Pinpoint the cell where the given text exists, returning its (x, y) midpoint coordinate. 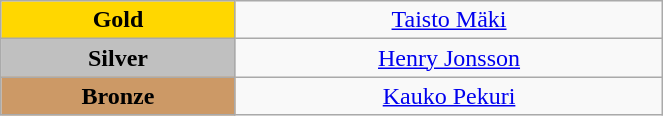
Silver (118, 58)
Gold (118, 20)
Taisto Mäki (449, 20)
Henry Jonsson (449, 58)
Kauko Pekuri (449, 96)
Bronze (118, 96)
